Provide the [x, y] coordinate of the cell's center where the given text is located.  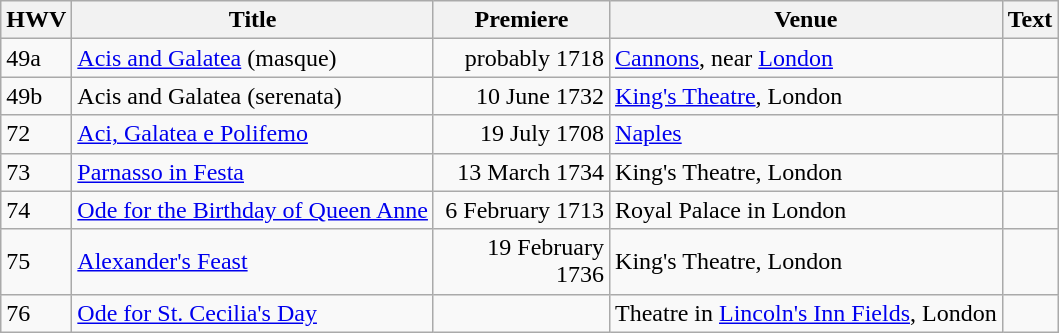
Ode for St. Cecilia's Day [253, 313]
49a [36, 58]
6 February 1713 [521, 210]
Title [253, 20]
Premiere [521, 20]
76 [36, 313]
probably 1718 [521, 58]
19 July 1708 [521, 134]
Text [1030, 20]
Aci, Galatea e Polifemo [253, 134]
Alexander's Feast [253, 262]
Venue [806, 20]
72 [36, 134]
74 [36, 210]
Naples [806, 134]
10 June 1732 [521, 96]
Royal Palace in London [806, 210]
19 February 1736 [521, 262]
Theatre in Lincoln's Inn Fields, London [806, 313]
Ode for the Birthday of Queen Anne [253, 210]
Acis and Galatea (masque) [253, 58]
73 [36, 172]
Acis and Galatea (serenata) [253, 96]
75 [36, 262]
13 March 1734 [521, 172]
49b [36, 96]
Parnasso in Festa [253, 172]
Cannons, near London [806, 58]
HWV [36, 20]
